Provide the [x, y] coordinate of the cell's center where the given text is located.  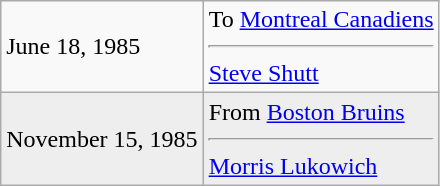
From Boston BruinsMorris Lukowich [321, 139]
June 18, 1985 [102, 47]
To Montreal CanadiensSteve Shutt [321, 47]
November 15, 1985 [102, 139]
